Output the [x, y] coordinate of the center of the cell containing the given text.  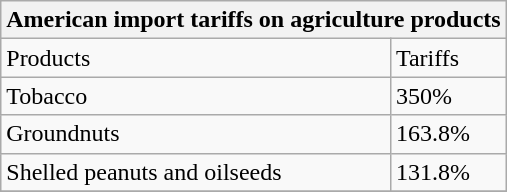
American import tariffs on agriculture products [254, 20]
350% [448, 96]
Tobacco [196, 96]
Groundnuts [196, 134]
131.8% [448, 172]
Tariffs [448, 58]
Products [196, 58]
Shelled peanuts and oilseeds [196, 172]
163.8% [448, 134]
